Search for the cell housing the specified text and yield its [X, Y] center coordinate. 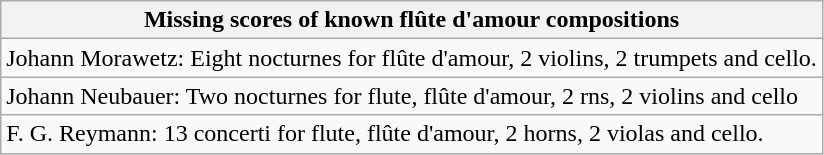
F. G. Reymann: 13 concerti for flute, flûte d'amour, 2 horns, 2 violas and cello. [412, 134]
Johann Neubauer: Two nocturnes for flute, flûte d'amour, 2 rns, 2 violins and cello [412, 96]
Missing scores of known flûte d'amour compositions [412, 20]
Johann Morawetz: Eight nocturnes for flûte d'amour, 2 violins, 2 trumpets and cello. [412, 58]
